Capture the cell that displays the provided text and extract its (x, y) central coordinate. 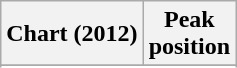
Peakposition (189, 34)
Chart (2012) (72, 34)
